Extract the (X, Y) coordinate from the center of the cell holding the provided text.  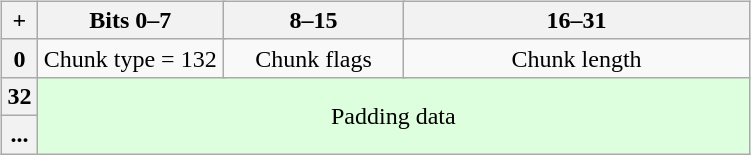
Chunk type = 132 (130, 58)
+ (20, 20)
Chunk length (576, 58)
... (20, 134)
Chunk flags (314, 58)
0 (20, 58)
32 (20, 96)
Padding data (394, 115)
8–15 (314, 20)
16–31 (576, 20)
Bits 0–7 (130, 20)
